Return [x, y] of the center of cell containing provided text 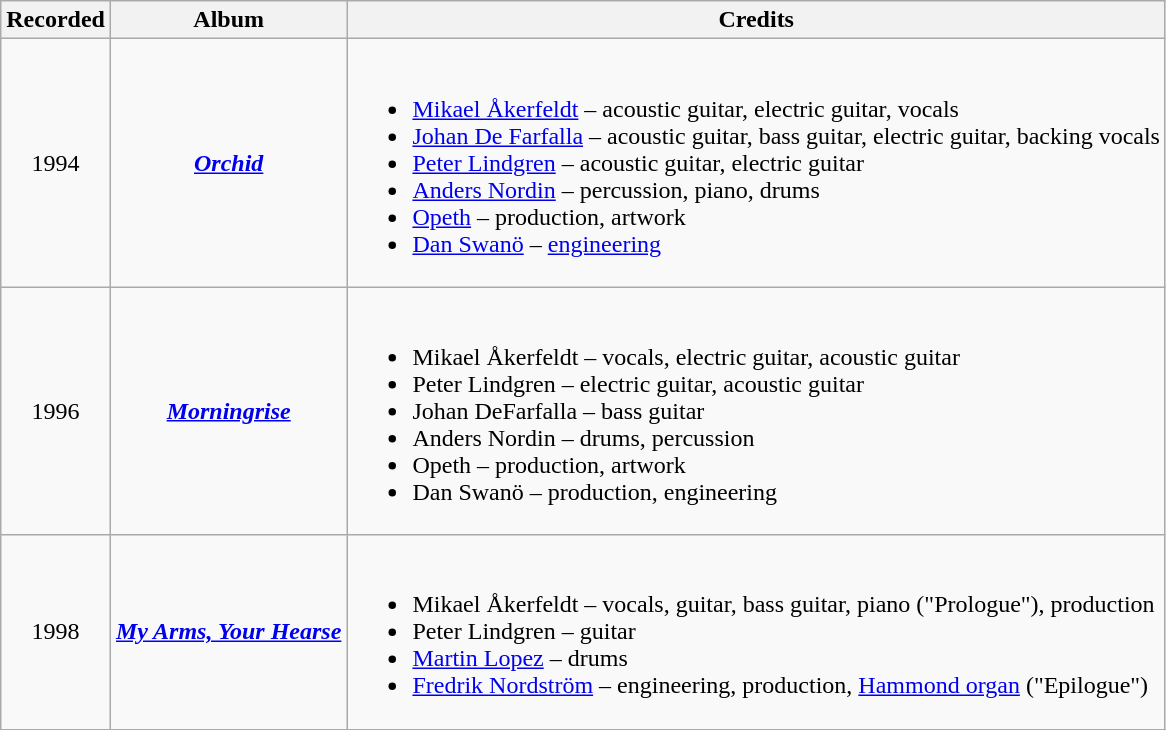
Orchid [228, 163]
1996 [56, 411]
Credits [756, 20]
1994 [56, 163]
Album [228, 20]
Recorded [56, 20]
1998 [56, 632]
Morningrise [228, 411]
My Arms, Your Hearse [228, 632]
